Extract the (x, y) coordinate from the center of the cell holding the provided text.  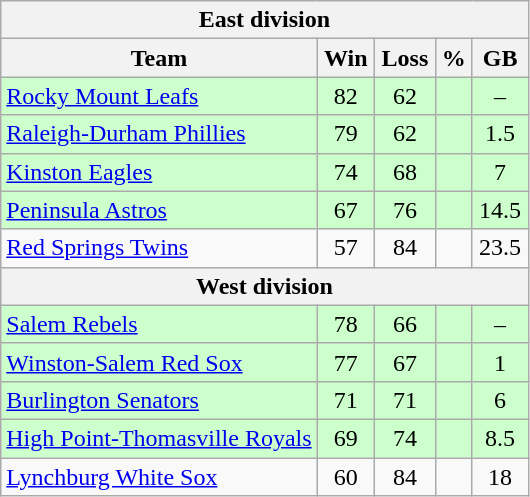
High Point-Thomasville Royals (159, 438)
Loss (406, 58)
Lynchburg White Sox (159, 477)
East division (264, 20)
79 (346, 134)
69 (346, 438)
66 (406, 324)
1 (500, 362)
Rocky Mount Leafs (159, 96)
7 (500, 172)
% (454, 58)
Raleigh-Durham Phillies (159, 134)
23.5 (500, 248)
14.5 (500, 210)
57 (346, 248)
Team (159, 58)
18 (500, 477)
6 (500, 400)
Salem Rebels (159, 324)
Kinston Eagles (159, 172)
GB (500, 58)
68 (406, 172)
60 (346, 477)
1.5 (500, 134)
8.5 (500, 438)
Peninsula Astros (159, 210)
Red Springs Twins (159, 248)
West division (264, 286)
Win (346, 58)
78 (346, 324)
Winston-Salem Red Sox (159, 362)
Burlington Senators (159, 400)
82 (346, 96)
77 (346, 362)
76 (406, 210)
